Determine the [x, y] coordinate at the center of the cell enclosing the given text.  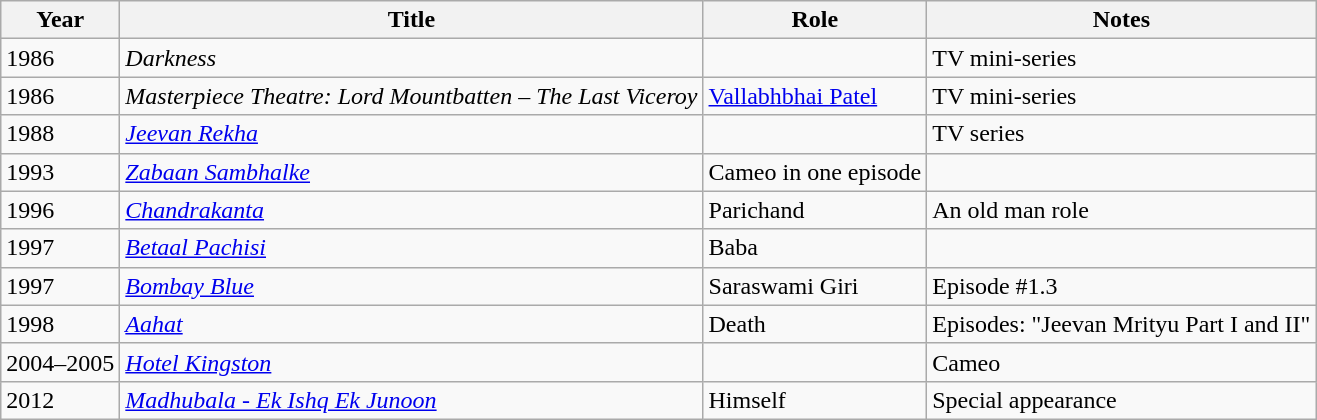
TV series [1122, 134]
Masterpiece Theatre: Lord Mountbatten – The Last Viceroy [412, 96]
Jeevan Rekha [412, 134]
Bombay Blue [412, 286]
Aahat [412, 324]
Madhubala - Ek Ishq Ek Junoon [412, 400]
Saraswami Giri [815, 286]
2012 [60, 400]
Death [815, 324]
2004–2005 [60, 362]
Cameo [1122, 362]
Parichand [815, 210]
Cameo in one episode [815, 172]
Episodes: "Jeevan Mrityu Part I and II" [1122, 324]
Special appearance [1122, 400]
Year [60, 20]
1998 [60, 324]
Darkness [412, 58]
Zabaan Sambhalke [412, 172]
Vallabhbhai Patel [815, 96]
An old man role [1122, 210]
1996 [60, 210]
1993 [60, 172]
Episode #1.3 [1122, 286]
Title [412, 20]
Hotel Kingston [412, 362]
1988 [60, 134]
Baba [815, 248]
Himself [815, 400]
Role [815, 20]
Betaal Pachisi [412, 248]
Notes [1122, 20]
Chandrakanta [412, 210]
